From the cell containing the given text, extract its center point as (x, y) coordinate. 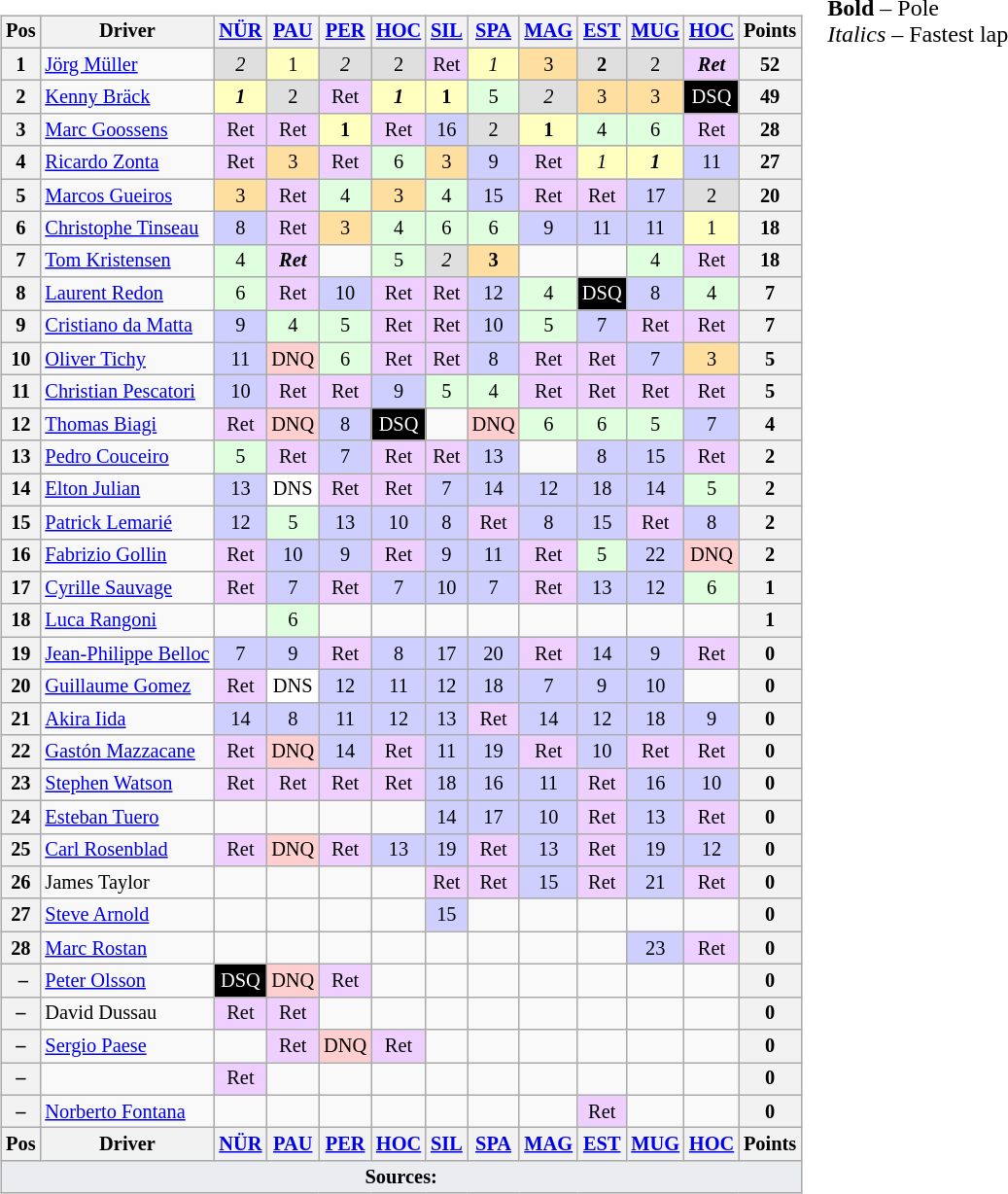
Jean-Philippe Belloc (126, 653)
David Dussau (126, 1013)
Akira Iida (126, 719)
Peter Olsson (126, 981)
Marcos Gueiros (126, 195)
Tom Kristensen (126, 261)
Fabrizio Gollin (126, 555)
Pedro Couceiro (126, 457)
Thomas Biagi (126, 425)
Patrick Lemarié (126, 522)
Marc Rostan (126, 948)
Sergio Paese (126, 1046)
Marc Goossens (126, 130)
Christophe Tinseau (126, 228)
52 (770, 64)
26 (20, 883)
Carl Rosenblad (126, 850)
Steve Arnold (126, 915)
Norberto Fontana (126, 1111)
Oliver Tichy (126, 359)
25 (20, 850)
Guillaume Gomez (126, 686)
Ricardo Zonta (126, 162)
Gastón Mazzacane (126, 752)
Cyrille Sauvage (126, 588)
Laurent Redon (126, 294)
Sources: (400, 1177)
49 (770, 97)
24 (20, 817)
Kenny Bräck (126, 97)
Jörg Müller (126, 64)
Cristiano da Matta (126, 327)
Elton Julian (126, 490)
James Taylor (126, 883)
Luca Rangoni (126, 620)
Christian Pescatori (126, 392)
Esteban Tuero (126, 817)
Stephen Watson (126, 785)
